Locate the cell with the specified text and output its [x, y] center coordinate. 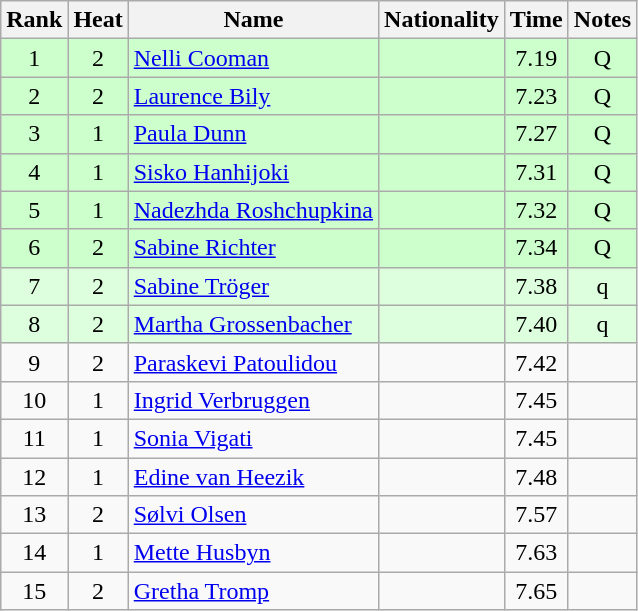
3 [34, 134]
Sisko Hanhijoki [253, 172]
15 [34, 591]
Sabine Tröger [253, 286]
12 [34, 477]
10 [34, 400]
Ingrid Verbruggen [253, 400]
Time [536, 20]
Sonia Vigati [253, 438]
Edine van Heezik [253, 477]
Paula Dunn [253, 134]
7.23 [536, 96]
Nelli Cooman [253, 58]
11 [34, 438]
7.19 [536, 58]
Nationality [442, 20]
Sabine Richter [253, 248]
7.27 [536, 134]
Name [253, 20]
7.38 [536, 286]
7.65 [536, 591]
Nadezhda Roshchupkina [253, 210]
13 [34, 515]
9 [34, 362]
Martha Grossenbacher [253, 324]
6 [34, 248]
Paraskevi Patoulidou [253, 362]
8 [34, 324]
Rank [34, 20]
7.34 [536, 248]
7.40 [536, 324]
4 [34, 172]
7.57 [536, 515]
Laurence Bily [253, 96]
7.32 [536, 210]
5 [34, 210]
7.42 [536, 362]
Gretha Tromp [253, 591]
14 [34, 553]
Notes [602, 20]
7.63 [536, 553]
7 [34, 286]
Mette Husbyn [253, 553]
Sølvi Olsen [253, 515]
7.48 [536, 477]
Heat [98, 20]
7.31 [536, 172]
